Determine the (X, Y) coordinate at the center of the cell enclosing the given text.  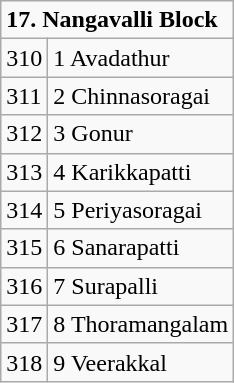
314 (24, 210)
3 Gonur (141, 134)
5 Periyasoragai (141, 210)
4 Karikkapatti (141, 172)
9 Veerakkal (141, 362)
311 (24, 96)
17. Nangavalli Block (118, 20)
317 (24, 324)
312 (24, 134)
6 Sanarapatti (141, 248)
8 Thoramangalam (141, 324)
313 (24, 172)
7 Surapalli (141, 286)
315 (24, 248)
2 Chinnasoragai (141, 96)
316 (24, 286)
318 (24, 362)
310 (24, 58)
1 Avadathur (141, 58)
